Provide the (X, Y) coordinate of the cell's center where the given text is located.  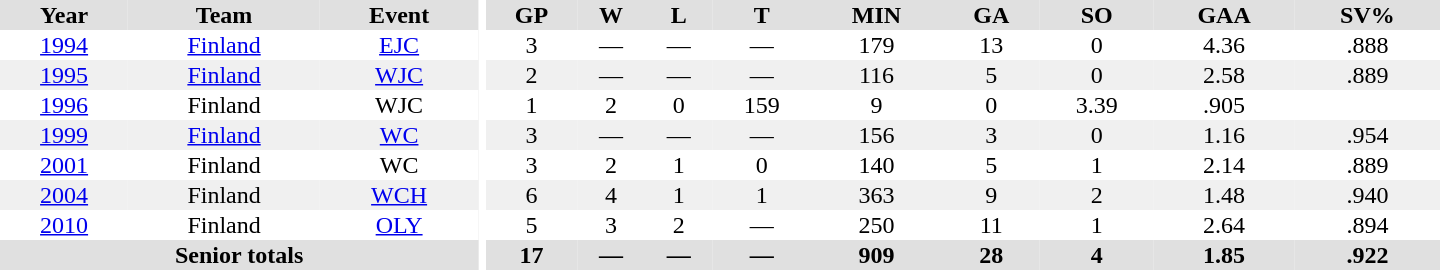
1999 (64, 135)
SO (1096, 15)
.940 (1368, 195)
Senior totals (239, 255)
1.85 (1224, 255)
EJC (399, 45)
1996 (64, 105)
.894 (1368, 225)
28 (991, 255)
6 (532, 195)
1994 (64, 45)
OLY (399, 225)
W (611, 15)
179 (877, 45)
.922 (1368, 255)
250 (877, 225)
.905 (1224, 105)
.954 (1368, 135)
1.48 (1224, 195)
GP (532, 15)
GA (991, 15)
116 (877, 75)
Event (399, 15)
909 (877, 255)
2001 (64, 165)
4.36 (1224, 45)
11 (991, 225)
Year (64, 15)
.888 (1368, 45)
1.16 (1224, 135)
2.14 (1224, 165)
2010 (64, 225)
WCH (399, 195)
17 (532, 255)
2004 (64, 195)
L (679, 15)
2.58 (1224, 75)
1995 (64, 75)
156 (877, 135)
13 (991, 45)
140 (877, 165)
GAA (1224, 15)
MIN (877, 15)
SV% (1368, 15)
3.39 (1096, 105)
T (762, 15)
159 (762, 105)
Team (224, 15)
2.64 (1224, 225)
363 (877, 195)
